Find where the given text appears and provide that cell's center as [X, Y] coordinate. 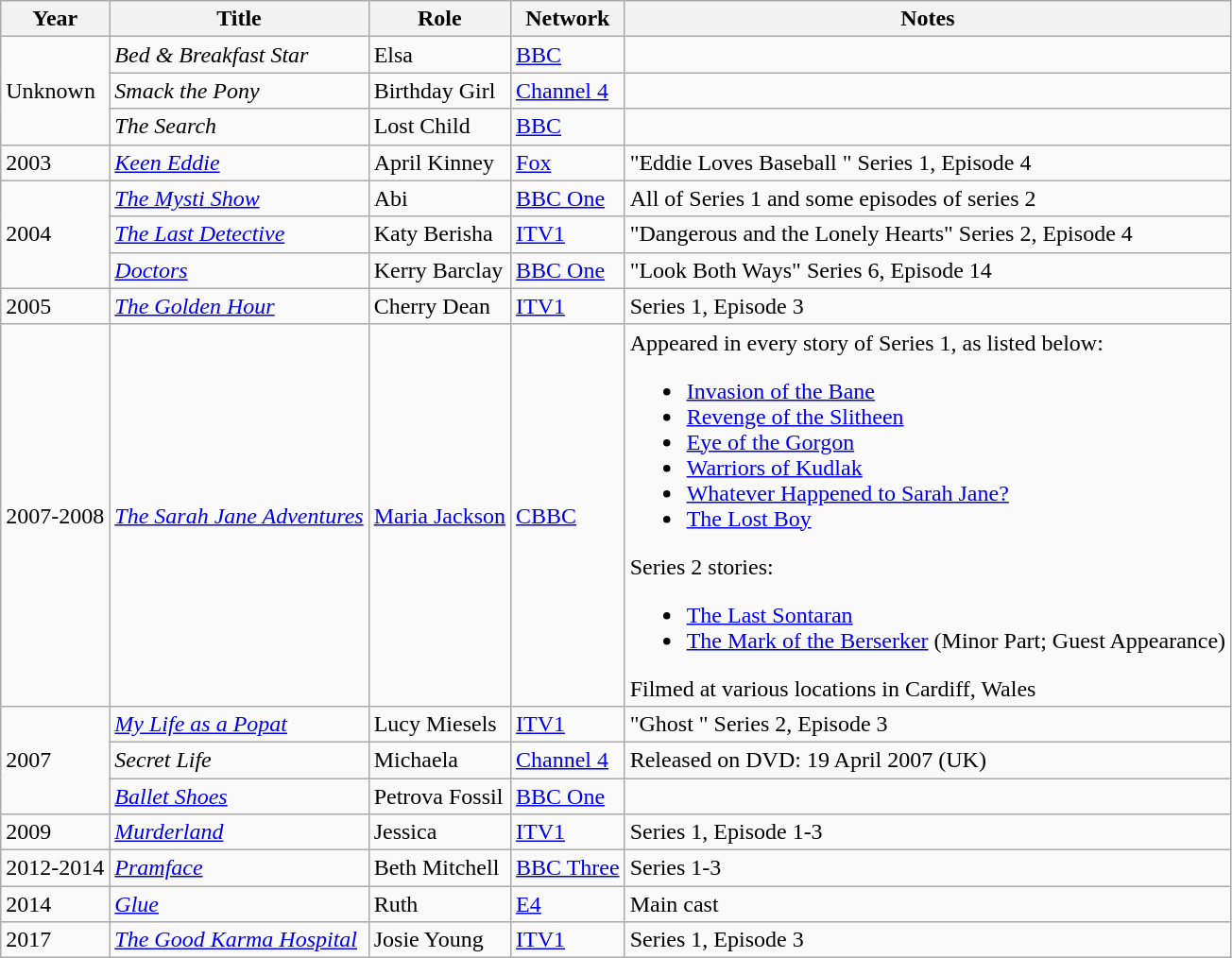
The Sarah Jane Adventures [239, 515]
2007 [55, 760]
Unknown [55, 91]
The Search [239, 127]
Smack the Pony [239, 91]
Bed & Breakfast Star [239, 55]
Keen Eddie [239, 163]
Network [569, 19]
Notes [928, 19]
Maria Jackson [439, 515]
April Kinney [439, 163]
CBBC [569, 515]
Abi [439, 198]
Katy Berisha [439, 234]
Role [439, 19]
"Ghost " Series 2, Episode 3 [928, 724]
Glue [239, 904]
Title [239, 19]
Birthday Girl [439, 91]
Kerry Barclay [439, 270]
All of Series 1 and some episodes of series 2 [928, 198]
BBC Three [569, 868]
Main cast [928, 904]
The Golden Hour [239, 306]
2014 [55, 904]
2012-2014 [55, 868]
Fox [569, 163]
Ballet Shoes [239, 796]
2004 [55, 234]
Year [55, 19]
Cherry Dean [439, 306]
Elsa [439, 55]
2007-2008 [55, 515]
Series 1, Episode 1-3 [928, 832]
2017 [55, 940]
My Life as a Popat [239, 724]
Petrova Fossil [439, 796]
E4 [569, 904]
Doctors [239, 270]
2003 [55, 163]
Released on DVD: 19 April 2007 (UK) [928, 760]
"Dangerous and the Lonely Hearts" Series 2, Episode 4 [928, 234]
"Look Both Ways" Series 6, Episode 14 [928, 270]
The Last Detective [239, 234]
Pramface [239, 868]
The Mysti Show [239, 198]
Michaela [439, 760]
Ruth [439, 904]
2005 [55, 306]
2009 [55, 832]
Series 1-3 [928, 868]
Murderland [239, 832]
Beth Mitchell [439, 868]
Josie Young [439, 940]
Secret Life [239, 760]
Lost Child [439, 127]
The Good Karma Hospital [239, 940]
"Eddie Loves Baseball " Series 1, Episode 4 [928, 163]
Jessica [439, 832]
Lucy Miesels [439, 724]
